Pinpoint the cell where the given text exists, returning its (x, y) midpoint coordinate. 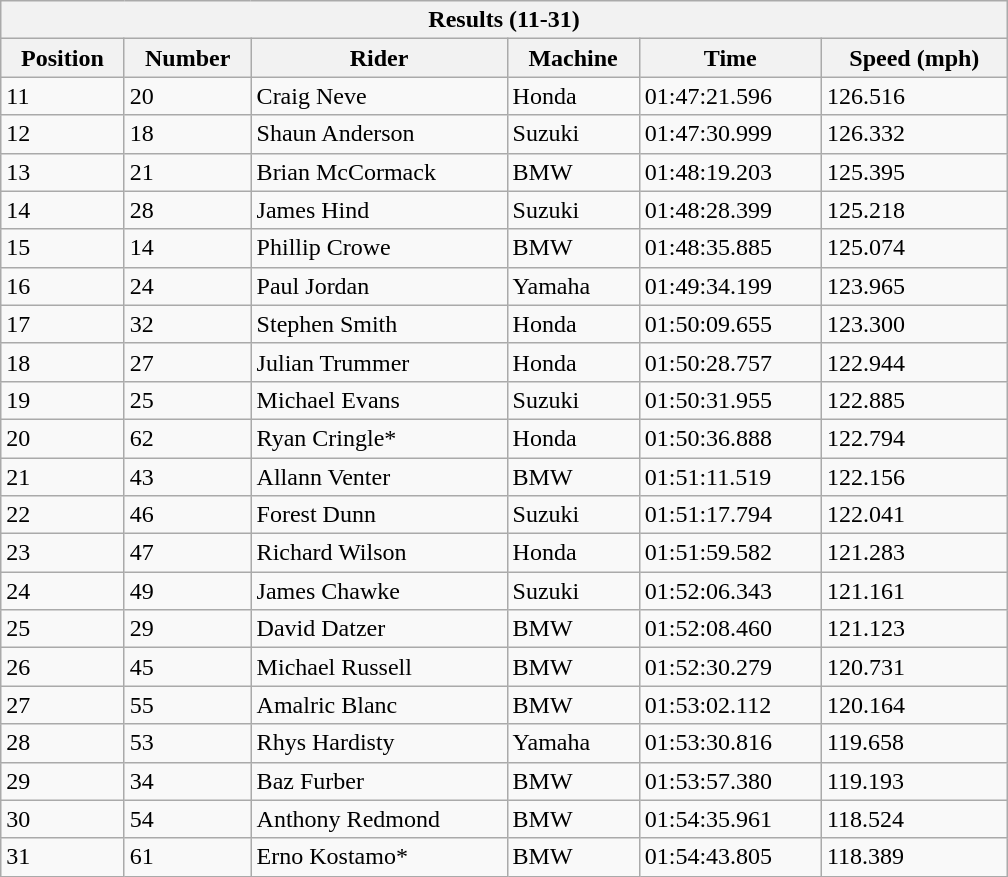
Phillip Crowe (379, 248)
Position (62, 58)
123.300 (914, 324)
22 (62, 515)
01:50:28.757 (730, 362)
118.524 (914, 819)
122.041 (914, 515)
01:53:30.816 (730, 743)
01:52:08.460 (730, 629)
26 (62, 667)
Stephen Smith (379, 324)
Julian Trummer (379, 362)
01:52:06.343 (730, 591)
01:51:17.794 (730, 515)
Baz Furber (379, 781)
Michael Russell (379, 667)
Amalric Blanc (379, 705)
16 (62, 286)
Richard Wilson (379, 553)
13 (62, 172)
01:47:21.596 (730, 96)
Ryan Cringle* (379, 438)
01:50:36.888 (730, 438)
122.944 (914, 362)
12 (62, 134)
01:53:02.112 (730, 705)
01:53:57.380 (730, 781)
Paul Jordan (379, 286)
122.794 (914, 438)
01:49:34.199 (730, 286)
122.156 (914, 477)
126.516 (914, 96)
46 (188, 515)
31 (62, 857)
119.193 (914, 781)
53 (188, 743)
118.389 (914, 857)
32 (188, 324)
11 (62, 96)
55 (188, 705)
Anthony Redmond (379, 819)
126.332 (914, 134)
01:47:30.999 (730, 134)
01:54:43.805 (730, 857)
Forest Dunn (379, 515)
01:51:11.519 (730, 477)
43 (188, 477)
15 (62, 248)
Time (730, 58)
19 (62, 400)
Michael Evans (379, 400)
Rhys Hardisty (379, 743)
125.395 (914, 172)
01:48:19.203 (730, 172)
David Datzer (379, 629)
01:50:09.655 (730, 324)
121.123 (914, 629)
47 (188, 553)
Erno Kostamo* (379, 857)
Allann Venter (379, 477)
Results (11-31) (504, 20)
Rider (379, 58)
Brian McCormack (379, 172)
01:50:31.955 (730, 400)
122.885 (914, 400)
54 (188, 819)
121.283 (914, 553)
49 (188, 591)
30 (62, 819)
Speed (mph) (914, 58)
23 (62, 553)
Craig Neve (379, 96)
James Hind (379, 210)
119.658 (914, 743)
62 (188, 438)
Machine (573, 58)
61 (188, 857)
Number (188, 58)
01:48:35.885 (730, 248)
125.218 (914, 210)
120.731 (914, 667)
45 (188, 667)
34 (188, 781)
121.161 (914, 591)
120.164 (914, 705)
01:51:59.582 (730, 553)
01:48:28.399 (730, 210)
123.965 (914, 286)
125.074 (914, 248)
James Chawke (379, 591)
01:52:30.279 (730, 667)
01:54:35.961 (730, 819)
Shaun Anderson (379, 134)
17 (62, 324)
